Return the [x, y] coordinate for the center point of the cell that contains the specified text.  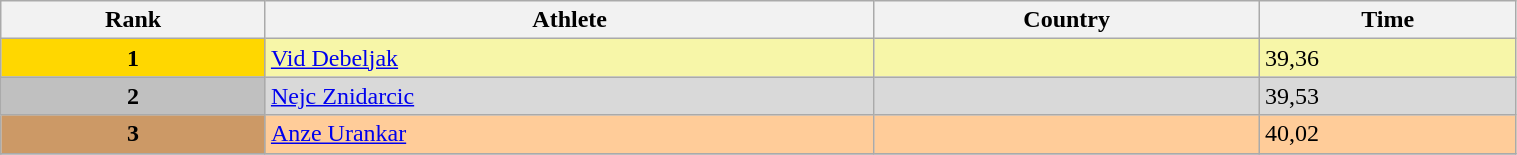
39,53 [1388, 96]
40,02 [1388, 134]
Vid Debeljak [570, 58]
Athlete [570, 20]
1 [134, 58]
3 [134, 134]
Rank [134, 20]
Country [1066, 20]
Anze Urankar [570, 134]
Time [1388, 20]
2 [134, 96]
Nejc Znidarcic [570, 96]
39,36 [1388, 58]
